For the text-containing cell, return its midpoint in [X, Y] coordinate format. 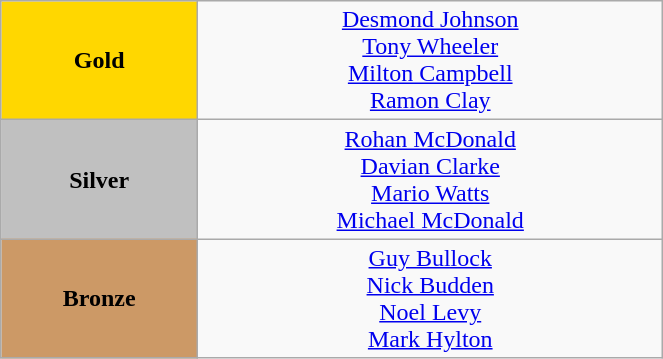
Silver [100, 180]
Bronze [100, 298]
Rohan McDonaldDavian ClarkeMario WattsMichael McDonald [430, 180]
Guy BullockNick BuddenNoel LevyMark Hylton [430, 298]
Gold [100, 60]
Desmond JohnsonTony WheelerMilton CampbellRamon Clay [430, 60]
